For the text-containing cell, return its midpoint in [X, Y] coordinate format. 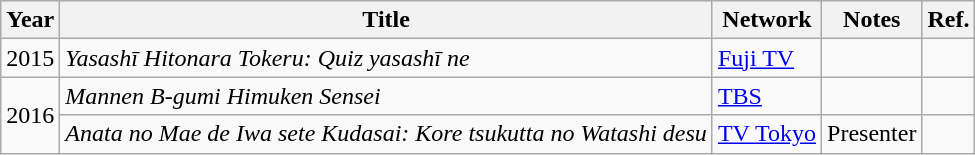
Title [386, 20]
Ref. [948, 20]
Presenter [872, 134]
Anata no Mae de Iwa sete Kudasai: Kore tsukutta no Watashi desu [386, 134]
Mannen B-gumi Himuken Sensei [386, 96]
TBS [766, 96]
TV Tokyo [766, 134]
Year [30, 20]
Fuji TV [766, 58]
Yasashī Hitonara Tokeru: Quiz yasashī ne [386, 58]
2016 [30, 115]
Network [766, 20]
Notes [872, 20]
2015 [30, 58]
